Determine the (x, y) coordinate at the center of the cell enclosing the given text.  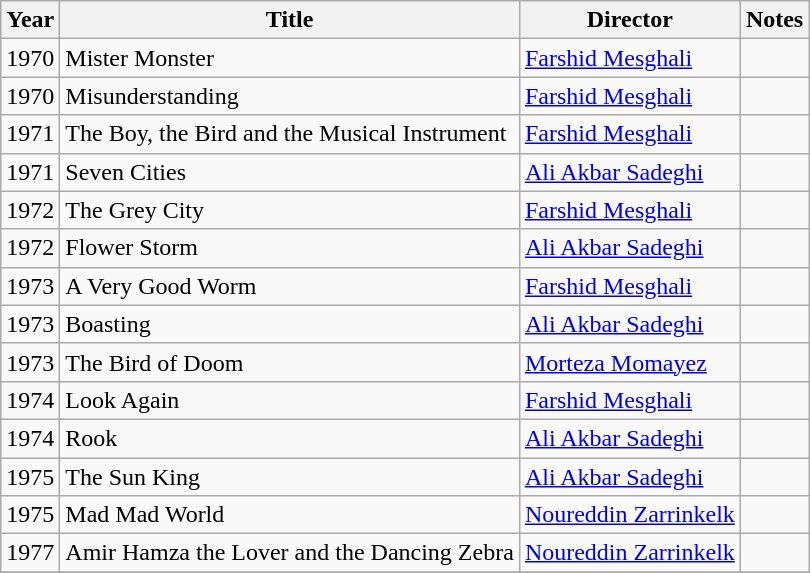
Amir Hamza the Lover and the Dancing Zebra (290, 553)
Director (630, 20)
Morteza Momayez (630, 362)
Notes (774, 20)
A Very Good Worm (290, 286)
The Sun King (290, 477)
1977 (30, 553)
The Boy, the Bird and the Musical Instrument (290, 134)
Year (30, 20)
Seven Cities (290, 172)
Flower Storm (290, 248)
Rook (290, 438)
Title (290, 20)
Mad Mad World (290, 515)
Mister Monster (290, 58)
The Bird of Doom (290, 362)
Misunderstanding (290, 96)
The Grey City (290, 210)
Boasting (290, 324)
Look Again (290, 400)
